Search for the cell housing the specified text and yield its (x, y) center coordinate. 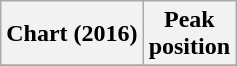
Peak position (189, 34)
Chart (2016) (72, 34)
